Locate the cell with the specified text and output its [X, Y] center coordinate. 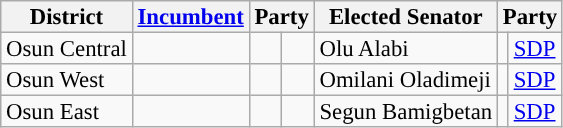
Osun Central [66, 49]
Osun East [66, 112]
Segun Bamigbetan [406, 112]
District [66, 17]
Elected Senator [406, 17]
Omilani Oladimeji [406, 80]
Osun West [66, 80]
Olu Alabi [406, 49]
Incumbent [190, 17]
